Capture the cell that displays the provided text and extract its (x, y) central coordinate. 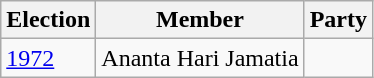
Election (48, 20)
Party (338, 20)
Ananta Hari Jamatia (200, 58)
Member (200, 20)
1972 (48, 58)
